Identify which cell holds the provided text, then report its (X, Y) central coordinate. 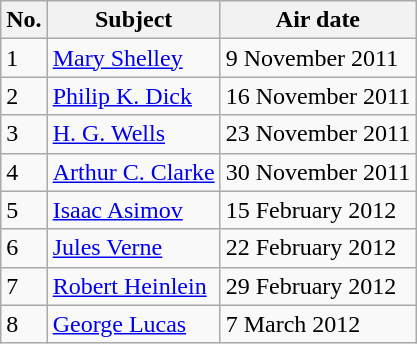
29 February 2012 (318, 286)
Jules Verne (134, 248)
Robert Heinlein (134, 286)
5 (24, 210)
15 February 2012 (318, 210)
2 (24, 96)
Isaac Asimov (134, 210)
1 (24, 58)
Air date (318, 20)
H. G. Wells (134, 134)
Arthur C. Clarke (134, 172)
8 (24, 324)
23 November 2011 (318, 134)
22 February 2012 (318, 248)
9 November 2011 (318, 58)
7 March 2012 (318, 324)
4 (24, 172)
6 (24, 248)
No. (24, 20)
Subject (134, 20)
Philip K. Dick (134, 96)
7 (24, 286)
3 (24, 134)
George Lucas (134, 324)
16 November 2011 (318, 96)
Mary Shelley (134, 58)
30 November 2011 (318, 172)
